From the cell containing the given text, extract its center point as [x, y] coordinate. 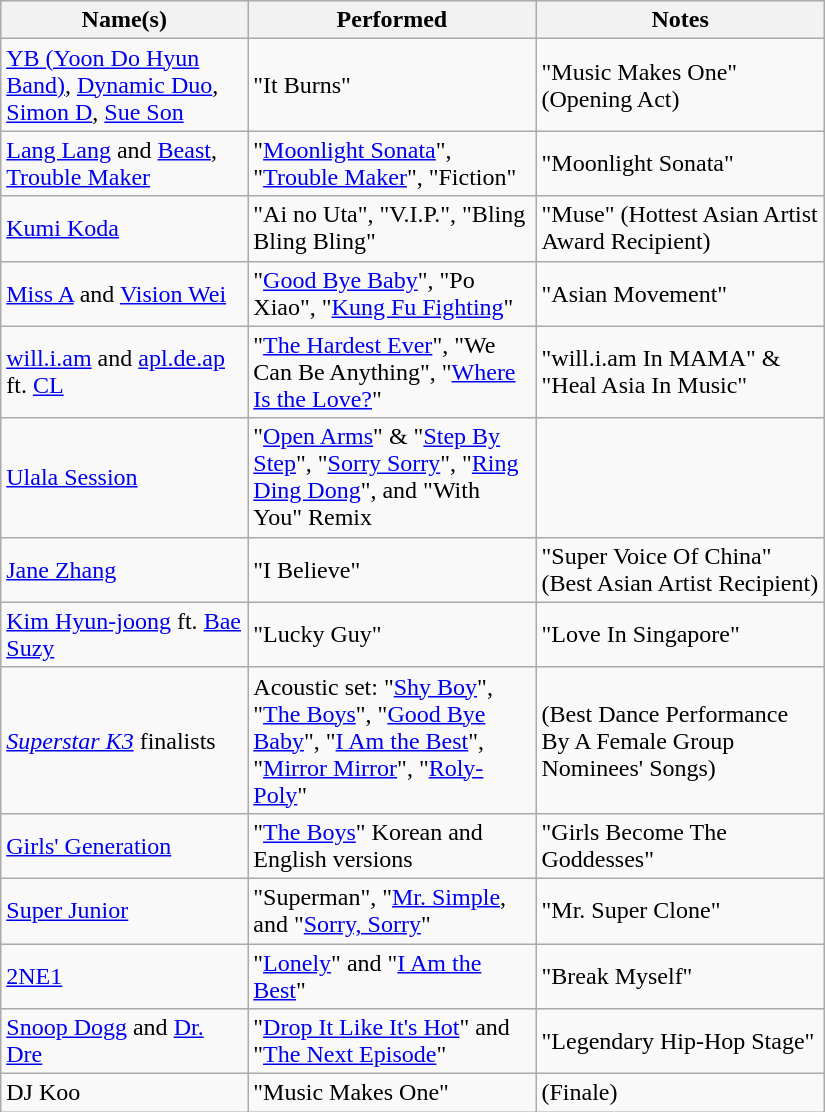
Superstar K3 finalists [124, 740]
Super Junior [124, 910]
"Legendary Hip-Hop Stage" [680, 1042]
"Super Voice Of China" (Best Asian Artist Recipient) [680, 570]
"Break Myself" [680, 976]
"Open Arms" & "Step By Step", "Sorry Sorry", "Ring Ding Dong", and "With You" Remix [392, 478]
Miss A and Vision Wei [124, 294]
"Ai no Uta", "V.I.P.", "Bling Bling Bling" [392, 228]
"Good Bye Baby", "Po Xiao", "Kung Fu Fighting" [392, 294]
"Superman", "Mr. Simple, and "Sorry, Sorry" [392, 910]
Notes [680, 20]
Performed [392, 20]
Girls' Generation [124, 846]
(Best Dance Performance By A Female Group Nominees' Songs) [680, 740]
Acoustic set: "Shy Boy", "The Boys", "Good Bye Baby", "I Am the Best", "Mirror Mirror", "Roly-Poly" [392, 740]
"Muse" (Hottest Asian Artist Award Recipient) [680, 228]
Snoop Dogg and Dr. Dre [124, 1042]
"The Boys" Korean and English versions [392, 846]
Kim Hyun-joong ft. Bae Suzy [124, 634]
"Asian Movement" [680, 294]
"Lonely" and "I Am the Best" [392, 976]
"I Believe" [392, 570]
Name(s) [124, 20]
"It Burns" [392, 85]
"Moonlight Sonata" [680, 164]
"Music Makes One" [392, 1093]
2NE1 [124, 976]
(Finale) [680, 1093]
"Music Makes One" (Opening Act) [680, 85]
Jane Zhang [124, 570]
YB (Yoon Do Hyun Band), Dynamic Duo, Simon D, Sue Son [124, 85]
"Moonlight Sonata", "Trouble Maker", "Fiction" [392, 164]
"Drop It Like It's Hot" and "The Next Episode" [392, 1042]
"Girls Become The Goddesses" [680, 846]
will.i.am and apl.de.ap ft. CL [124, 372]
"will.i.am In MAMA" & "Heal Asia In Music" [680, 372]
"The Hardest Ever", "We Can Be Anything", "Where Is the Love?" [392, 372]
"Love In Singapore" [680, 634]
"Mr. Super Clone" [680, 910]
"Lucky Guy" [392, 634]
Kumi Koda [124, 228]
Ulala Session [124, 478]
DJ Koo [124, 1093]
Lang Lang and Beast, Trouble Maker [124, 164]
